Extract the [X, Y] coordinate from the center of the cell holding the provided text.  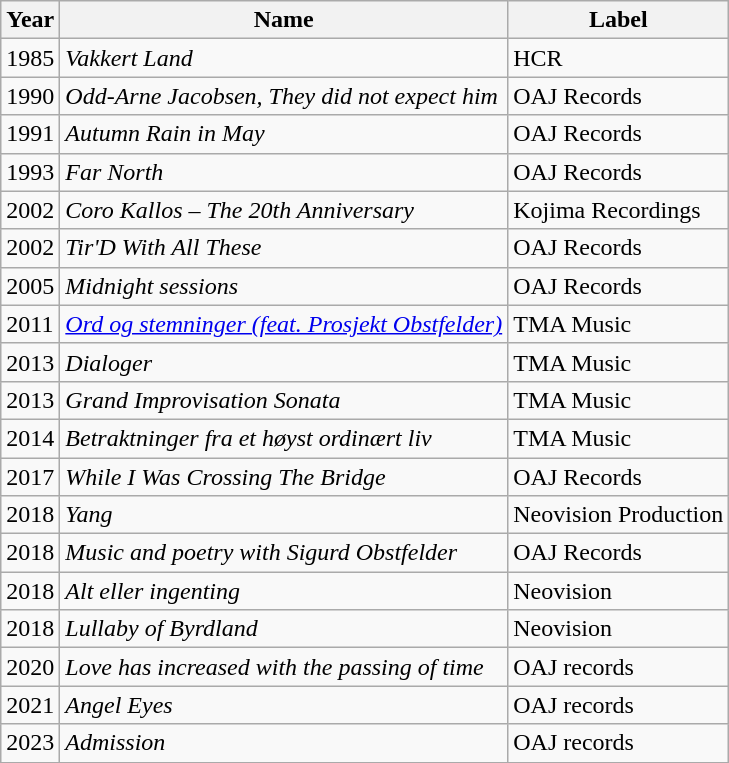
Coro Kallos – The 20th Anniversary [284, 210]
Neovision Production [618, 515]
Vakkert Land [284, 58]
Kojima Recordings [618, 210]
Odd-Arne Jacobsen, They did not expect him [284, 96]
While I Was Crossing The Bridge [284, 477]
Alt eller ingenting [284, 591]
Tir'D With All These [284, 248]
Label [618, 20]
2020 [30, 667]
1991 [30, 134]
Betraktninger fra et høyst ordinært liv [284, 438]
1993 [30, 172]
Far North [284, 172]
Yang [284, 515]
2023 [30, 743]
Ord og stemninger (feat. Prosjekt Obstfelder) [284, 324]
Dialoger [284, 362]
1985 [30, 58]
2005 [30, 286]
Music and poetry with Sigurd Obstfelder [284, 553]
Lullaby of Byrdland [284, 629]
HCR [618, 58]
2017 [30, 477]
Angel Eyes [284, 705]
Year [30, 20]
Name [284, 20]
1990 [30, 96]
Grand Improvisation Sonata [284, 400]
2014 [30, 438]
2021 [30, 705]
Love has increased with the passing of time [284, 667]
Midnight sessions [284, 286]
Admission [284, 743]
Autumn Rain in May [284, 134]
2011 [30, 324]
